From the cell containing the given text, extract its center point as (x, y) coordinate. 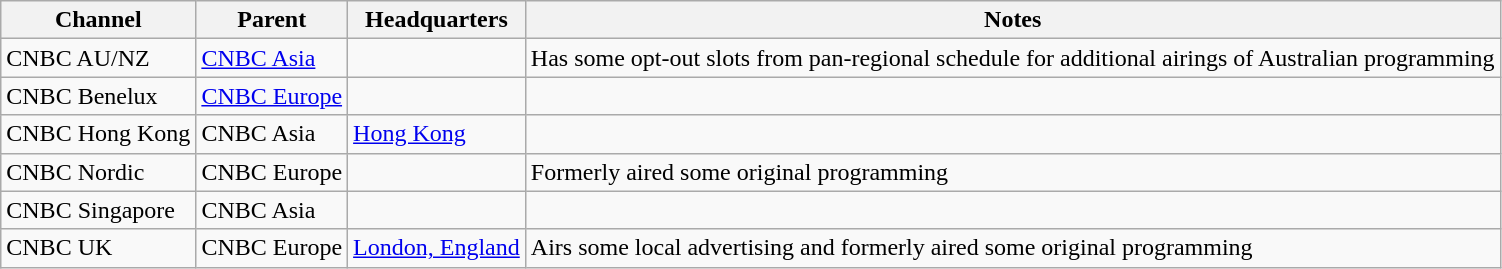
Airs some local advertising and formerly aired some original programming (1012, 248)
CNBC Hong Kong (98, 134)
CNBC Nordic (98, 172)
London, England (437, 248)
Headquarters (437, 20)
CNBC AU/NZ (98, 58)
CNBC Benelux (98, 96)
Has some opt-out slots from pan-regional schedule for additional airings of Australian programming (1012, 58)
CNBC Singapore (98, 210)
Parent (272, 20)
Channel (98, 20)
CNBC UK (98, 248)
Notes (1012, 20)
Formerly aired some original programming (1012, 172)
Hong Kong (437, 134)
